Find where the given text appears and provide that cell's center as [X, Y] coordinate. 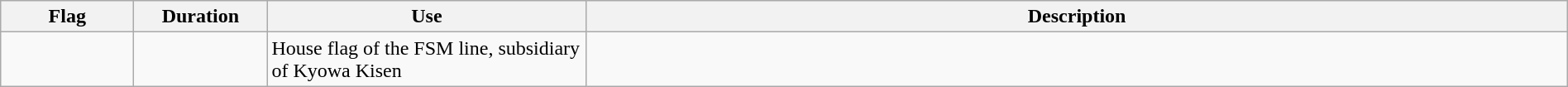
Flag [68, 17]
Description [1077, 17]
House flag of the FSM line, subsidiary of Kyowa Kisen [427, 60]
Duration [200, 17]
Use [427, 17]
